Search for the cell housing the specified text and yield its (X, Y) center coordinate. 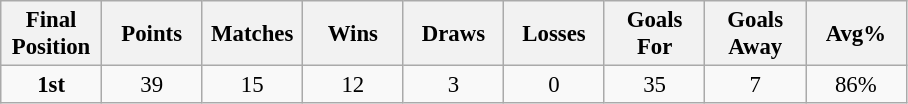
Draws (454, 34)
Goals Away (756, 34)
Wins (354, 34)
35 (654, 85)
3 (454, 85)
Goals For (654, 34)
Final Position (52, 34)
12 (354, 85)
Matches (252, 34)
15 (252, 85)
Avg% (856, 34)
Points (152, 34)
Losses (554, 34)
39 (152, 85)
7 (756, 85)
86% (856, 85)
1st (52, 85)
0 (554, 85)
